Output the [X, Y] coordinate of the center of the cell containing the given text.  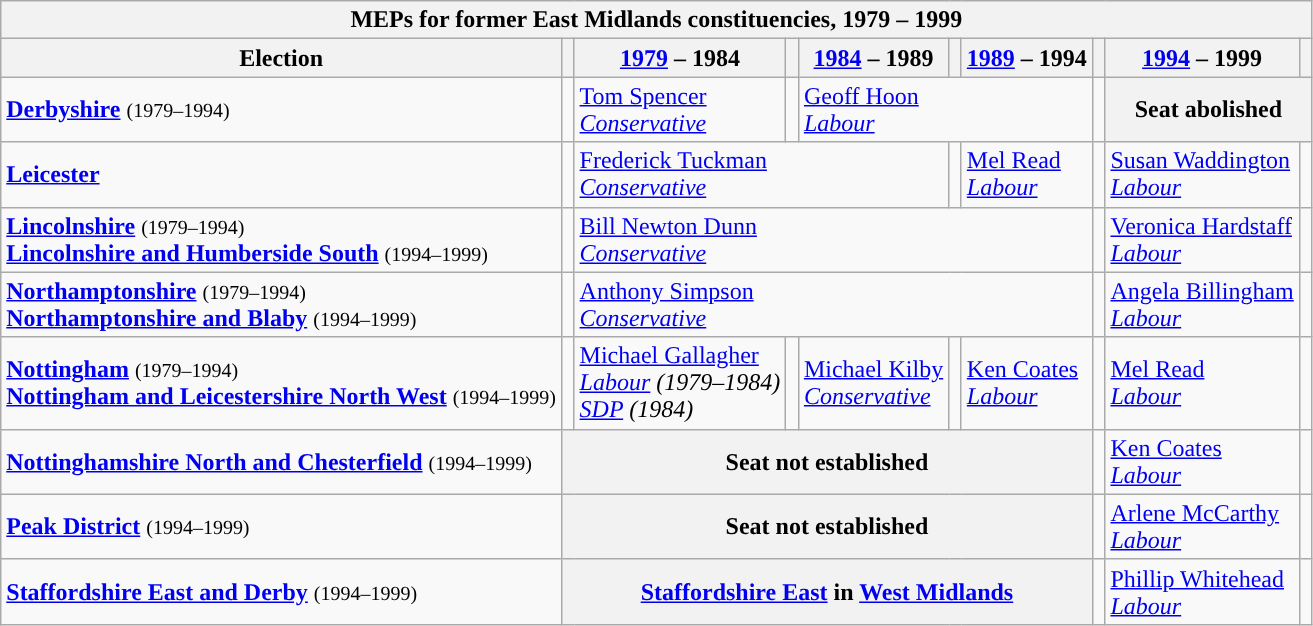
Geoff HoonLabour [945, 110]
Nottinghamshire North and Chesterfield (1994–1999) [282, 462]
MEPs for former East Midlands constituencies, 1979 – 1999 [656, 20]
Anthony SimpsonConservative [833, 304]
Michael KilbyConservative [873, 383]
Phillip WhiteheadLabour [1202, 592]
Michael GallagherLabour (1979–1984)SDP (1984) [680, 383]
Staffordshire East in West Midlands [828, 592]
Bill Newton DunnConservative [833, 240]
1989 – 1994 [1026, 58]
Tom SpencerConservative [680, 110]
Veronica HardstaffLabour [1202, 240]
Lincolnshire (1979–1994)Lincolnshire and Humberside South (1994–1999) [282, 240]
Susan WaddingtonLabour [1202, 174]
Peak District (1994–1999) [282, 526]
Angela BillinghamLabour [1202, 304]
Northamptonshire (1979–1994)Northamptonshire and Blaby (1994–1999) [282, 304]
Frederick TuckmanConservative [762, 174]
Arlene McCarthyLabour [1202, 526]
Election [282, 58]
Derbyshire (1979–1994) [282, 110]
Staffordshire East and Derby (1994–1999) [282, 592]
1984 – 1989 [873, 58]
1979 – 1984 [680, 58]
Seat abolished [1208, 110]
1994 – 1999 [1202, 58]
Nottingham (1979–1994)Nottingham and Leicestershire North West (1994–1999) [282, 383]
Leicester [282, 174]
